Identify which cell holds the provided text, then report its (X, Y) central coordinate. 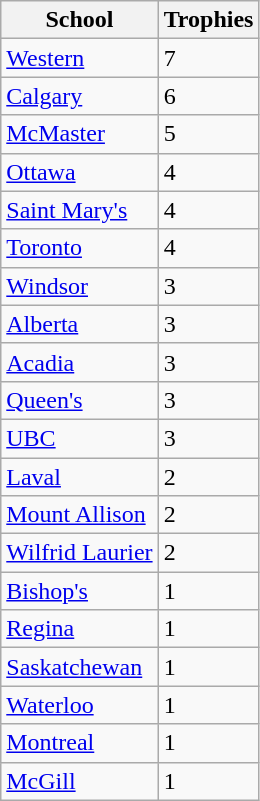
Calgary (80, 96)
Toronto (80, 248)
Ottawa (80, 172)
Alberta (80, 324)
Montreal (80, 743)
Trophies (208, 20)
McGill (80, 781)
Queen's (80, 400)
Western (80, 58)
Waterloo (80, 705)
School (80, 20)
McMaster (80, 134)
Wilfrid Laurier (80, 553)
Acadia (80, 362)
7 (208, 58)
Laval (80, 477)
UBC (80, 438)
Windsor (80, 286)
Saint Mary's (80, 210)
Saskatchewan (80, 667)
Regina (80, 629)
Mount Allison (80, 515)
5 (208, 134)
6 (208, 96)
Bishop's (80, 591)
